Pinpoint the cell where the given text exists, returning its (x, y) midpoint coordinate. 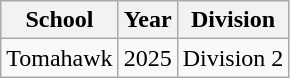
2025 (148, 58)
Tomahawk (60, 58)
Year (148, 20)
School (60, 20)
Division (233, 20)
Division 2 (233, 58)
